Provide the (x, y) coordinate of the cell's center where the given text is located.  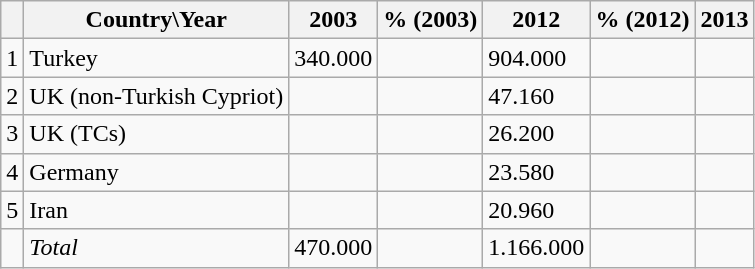
2012 (536, 20)
47.160 (536, 96)
5 (12, 210)
UK (TCs) (156, 134)
UK (non-Turkish Cypriot) (156, 96)
Turkey (156, 58)
26.200 (536, 134)
904.000 (536, 58)
470.000 (334, 248)
4 (12, 172)
1.166.000 (536, 248)
Germany (156, 172)
Country\Year (156, 20)
% (2012) (642, 20)
Iran (156, 210)
2 (12, 96)
340.000 (334, 58)
23.580 (536, 172)
2003 (334, 20)
% (2003) (430, 20)
Total (156, 248)
1 (12, 58)
3 (12, 134)
20.960 (536, 210)
2013 (724, 20)
